Identify which cell holds the provided text, then report its [x, y] central coordinate. 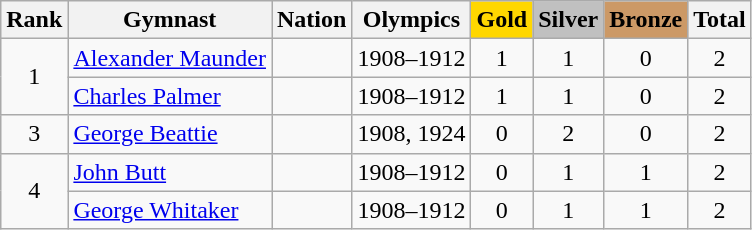
Rank [34, 20]
Bronze [646, 20]
John Butt [170, 172]
3 [34, 134]
Nation [312, 20]
Charles Palmer [170, 96]
Olympics [412, 20]
George Beattie [170, 134]
Silver [568, 20]
Alexander Maunder [170, 58]
Gold [502, 20]
4 [34, 191]
Total [720, 20]
George Whitaker [170, 210]
1908, 1924 [412, 134]
Gymnast [170, 20]
